Capture the cell that displays the provided text and extract its [x, y] central coordinate. 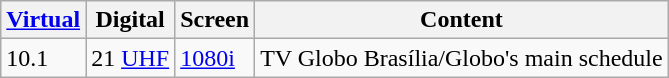
1080i [215, 58]
Content [462, 20]
10.1 [44, 58]
Virtual [44, 20]
Screen [215, 20]
TV Globo Brasília/Globo's main schedule [462, 58]
Digital [130, 20]
21 UHF [130, 58]
